Determine the (X, Y) coordinate at the center of the cell enclosing the given text.  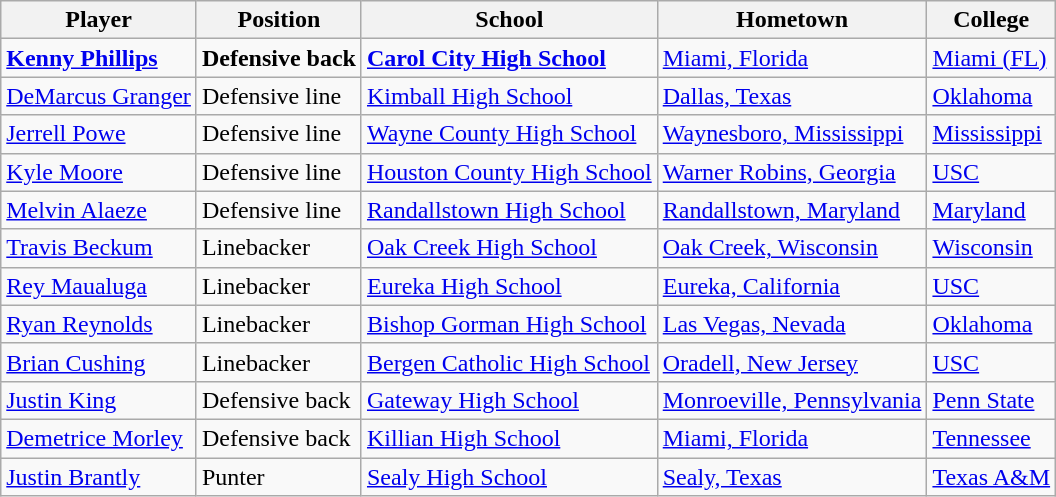
Mississippi (992, 134)
Kyle Moore (99, 172)
Ryan Reynolds (99, 324)
Sealy, Texas (792, 477)
Maryland (992, 210)
Eureka, California (792, 286)
Oradell, New Jersey (792, 362)
Bergen Catholic High School (509, 362)
Oak Creek High School (509, 248)
Player (99, 20)
Position (278, 20)
Oak Creek, Wisconsin (792, 248)
Las Vegas, Nevada (792, 324)
Wisconsin (992, 248)
Killian High School (509, 438)
Waynesboro, Mississippi (792, 134)
Brian Cushing (99, 362)
Demetrice Morley (99, 438)
Gateway High School (509, 400)
Travis Beckum (99, 248)
Houston County High School (509, 172)
Bishop Gorman High School (509, 324)
Miami (FL) (992, 58)
Hometown (792, 20)
Kenny Phillips (99, 58)
Tennessee (992, 438)
Randallstown, Maryland (792, 210)
Texas A&M (992, 477)
Melvin Alaeze (99, 210)
Wayne County High School (509, 134)
DeMarcus Granger (99, 96)
Penn State (992, 400)
Eureka High School (509, 286)
Carol City High School (509, 58)
Dallas, Texas (792, 96)
Punter (278, 477)
Rey Maualuga (99, 286)
School (509, 20)
Sealy High School (509, 477)
Jerrell Powe (99, 134)
Kimball High School (509, 96)
Monroeville, Pennsylvania (792, 400)
College (992, 20)
Randallstown High School (509, 210)
Justin Brantly (99, 477)
Justin King (99, 400)
Warner Robins, Georgia (792, 172)
